Scan for the cell matching the given text and deliver its (x, y) coordinate at center. 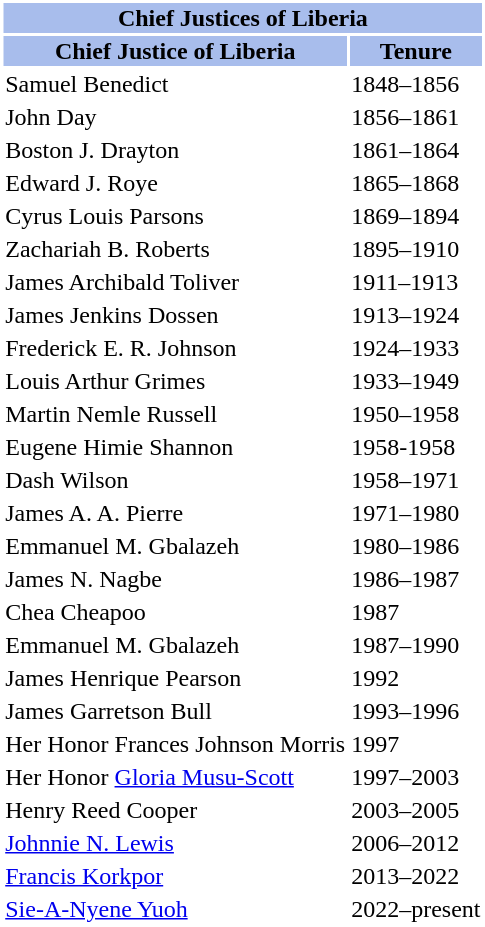
Frederick E. R. Johnson (176, 348)
2022–present (416, 909)
1980–1986 (416, 546)
James Archibald Toliver (176, 282)
1950–1958 (416, 414)
Boston J. Drayton (176, 150)
Francis Korkpor (176, 876)
Eugene Himie Shannon (176, 447)
1987 (416, 612)
Chief Justices of Liberia (243, 18)
Zachariah B. Roberts (176, 249)
Chief Justice of Liberia (176, 51)
1997–2003 (416, 777)
Cyrus Louis Parsons (176, 216)
James Garretson Bull (176, 711)
1971–1980 (416, 513)
James A. A. Pierre (176, 513)
Johnnie N. Lewis (176, 843)
Dash Wilson (176, 480)
1986–1987 (416, 579)
1958-1958 (416, 447)
1861–1864 (416, 150)
Martin Nemle Russell (176, 414)
Sie-A-Nyene Yuoh (176, 909)
James Jenkins Dossen (176, 315)
1992 (416, 678)
Samuel Benedict (176, 84)
1848–1856 (416, 84)
1933–1949 (416, 381)
Edward J. Roye (176, 183)
Tenure (416, 51)
Chea Cheapoo (176, 612)
John Day (176, 117)
2013–2022 (416, 876)
1869–1894 (416, 216)
James Henrique Pearson (176, 678)
1895–1910 (416, 249)
1924–1933 (416, 348)
1997 (416, 744)
1856–1861 (416, 117)
1913–1924 (416, 315)
Henry Reed Cooper (176, 810)
1865–1868 (416, 183)
2006–2012 (416, 843)
1987–1990 (416, 645)
Her Honor Gloria Musu-Scott (176, 777)
James N. Nagbe (176, 579)
1958–1971 (416, 480)
1993–1996 (416, 711)
2003–2005 (416, 810)
1911–1913 (416, 282)
Her Honor Frances Johnson Morris (176, 744)
Louis Arthur Grimes (176, 381)
